Pinpoint the cell where the given text exists, returning its [x, y] midpoint coordinate. 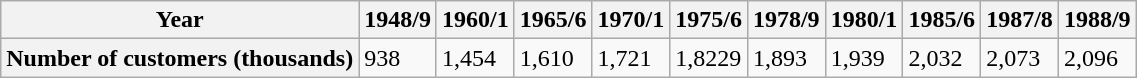
1,939 [864, 58]
1985/6 [942, 20]
1970/1 [631, 20]
1,610 [553, 58]
1960/1 [475, 20]
1987/8 [1020, 20]
1978/9 [786, 20]
938 [398, 58]
2,096 [1097, 58]
1,454 [475, 58]
Number of customers (thousands) [180, 58]
1965/6 [553, 20]
1,893 [786, 58]
1975/6 [709, 20]
1988/9 [1097, 20]
1,721 [631, 58]
1980/1 [864, 20]
1,8229 [709, 58]
Year [180, 20]
2,032 [942, 58]
1948/9 [398, 20]
2,073 [1020, 58]
